Scan for the cell matching the given text and deliver its (X, Y) coordinate at center. 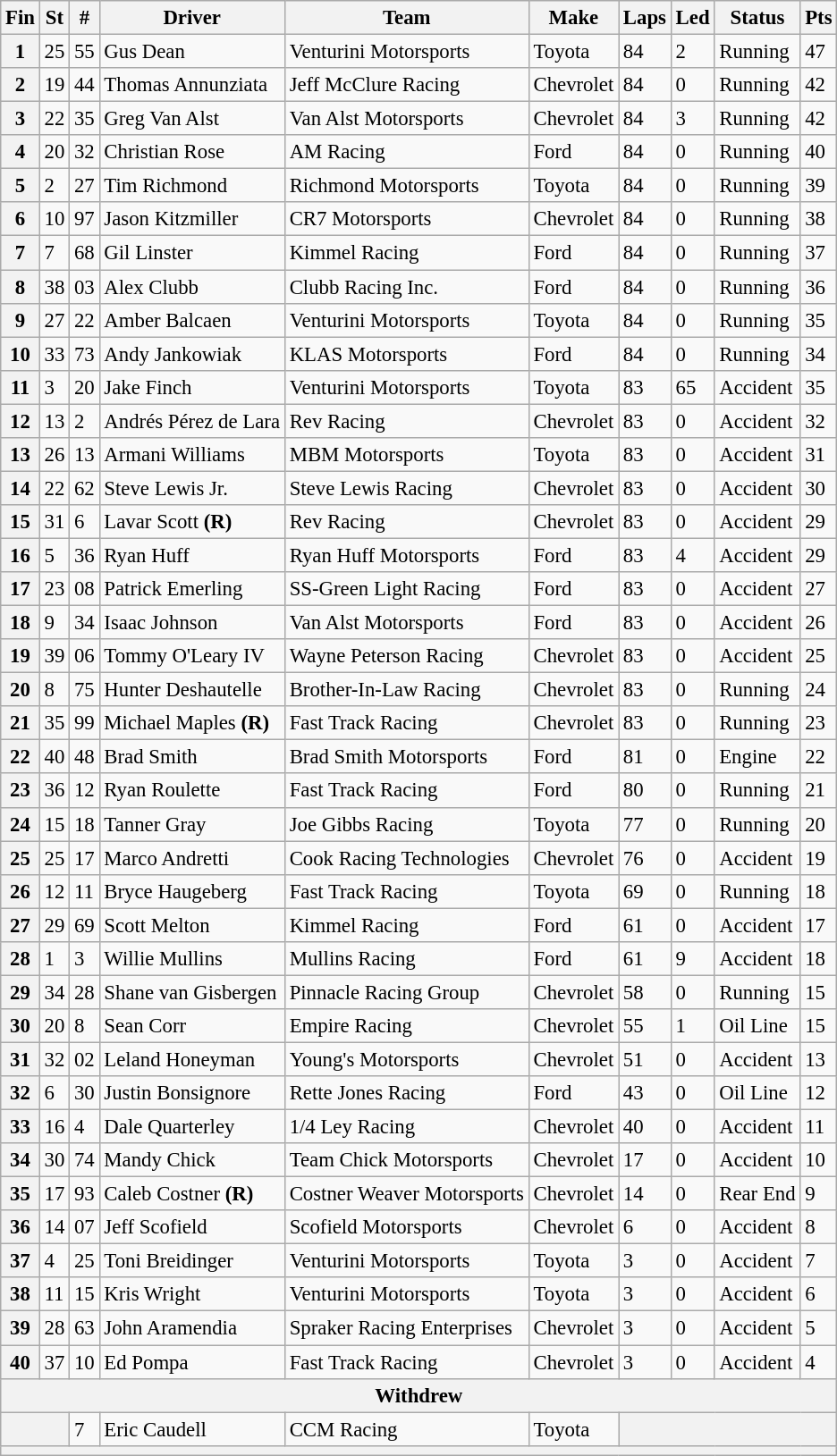
97 (84, 219)
Ed Pompa (191, 1362)
Gil Linster (191, 253)
99 (84, 723)
62 (84, 488)
06 (84, 656)
43 (646, 1093)
77 (646, 824)
Pts (819, 18)
Team Chick Motorsports (406, 1160)
48 (84, 757)
Rette Jones Racing (406, 1093)
Andrés Pérez de Lara (191, 421)
Led (692, 18)
Scott Melton (191, 925)
63 (84, 1328)
Dale Quarterley (191, 1127)
1/4 Ley Racing (406, 1127)
65 (692, 387)
Rear End (757, 1194)
Clubb Racing Inc. (406, 287)
Brad Smith Motorsports (406, 757)
Hunter Deshautelle (191, 690)
Christian Rose (191, 152)
Engine (757, 757)
Brother-In-Law Racing (406, 690)
03 (84, 287)
73 (84, 354)
CCM Racing (406, 1429)
Young's Motorsports (406, 1059)
Joe Gibbs Racing (406, 824)
Thomas Annunziata (191, 85)
58 (646, 992)
KLAS Motorsports (406, 354)
Tommy O'Leary IV (191, 656)
CR7 Motorsports (406, 219)
Jason Kitzmiller (191, 219)
Withdrew (418, 1395)
75 (84, 690)
Sean Corr (191, 1026)
Lavar Scott (R) (191, 522)
Laps (646, 18)
SS-Green Light Racing (406, 589)
Brad Smith (191, 757)
Tanner Gray (191, 824)
Armani Williams (191, 455)
Status (757, 18)
Bryce Haugeberg (191, 891)
Scofield Motorsports (406, 1227)
76 (646, 858)
Fin (21, 18)
Leland Honeyman (191, 1059)
Gus Dean (191, 52)
Patrick Emerling (191, 589)
Spraker Racing Enterprises (406, 1328)
51 (646, 1059)
Jeff Scofield (191, 1227)
47 (819, 52)
Alex Clubb (191, 287)
74 (84, 1160)
07 (84, 1227)
Marco Andretti (191, 858)
AM Racing (406, 152)
St (54, 18)
MBM Motorsports (406, 455)
80 (646, 791)
Driver (191, 18)
Greg Van Alst (191, 119)
Steve Lewis Racing (406, 488)
John Aramendia (191, 1328)
44 (84, 85)
Wayne Peterson Racing (406, 656)
Andy Jankowiak (191, 354)
Eric Caudell (191, 1429)
Justin Bonsignore (191, 1093)
Isaac Johnson (191, 623)
Pinnacle Racing Group (406, 992)
Ryan Huff Motorsports (406, 555)
93 (84, 1194)
02 (84, 1059)
Tim Richmond (191, 186)
Willie Mullins (191, 959)
Costner Weaver Motorsports (406, 1194)
Cook Racing Technologies (406, 858)
Toni Breidinger (191, 1261)
81 (646, 757)
Ryan Huff (191, 555)
Ryan Roulette (191, 791)
Shane van Gisbergen (191, 992)
Make (573, 18)
Team (406, 18)
Caleb Costner (R) (191, 1194)
Richmond Motorsports (406, 186)
Steve Lewis Jr. (191, 488)
Jeff McClure Racing (406, 85)
68 (84, 253)
08 (84, 589)
Michael Maples (R) (191, 723)
Mandy Chick (191, 1160)
# (84, 18)
Kris Wright (191, 1295)
Mullins Racing (406, 959)
Jake Finch (191, 387)
Empire Racing (406, 1026)
Amber Balcaen (191, 320)
